Capture the cell that displays the provided text and extract its (x, y) central coordinate. 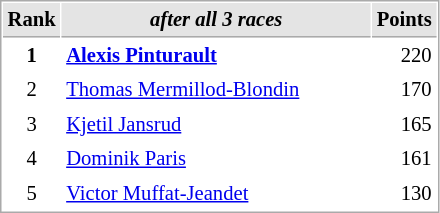
Victor Muffat-Jeandet (216, 194)
130 (404, 194)
after all 3 races (216, 20)
1 (32, 56)
161 (404, 158)
Rank (32, 20)
Kjetil Jansrud (216, 124)
165 (404, 124)
220 (404, 56)
5 (32, 194)
4 (32, 158)
Thomas Mermillod-Blondin (216, 90)
Alexis Pinturault (216, 56)
Points (404, 20)
Dominik Paris (216, 158)
170 (404, 90)
3 (32, 124)
2 (32, 90)
